Search for the cell housing the specified text and yield its (X, Y) center coordinate. 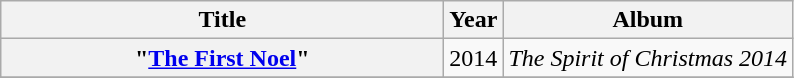
Year (474, 20)
2014 (474, 58)
Title (222, 20)
"The First Noel" (222, 58)
The Spirit of Christmas 2014 (648, 58)
Album (648, 20)
